Determine the [x, y] coordinate at the center of the cell enclosing the given text.  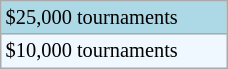
$25,000 tournaments [114, 17]
$10,000 tournaments [114, 51]
